Find where the given text appears and provide that cell's center as (x, y) coordinate. 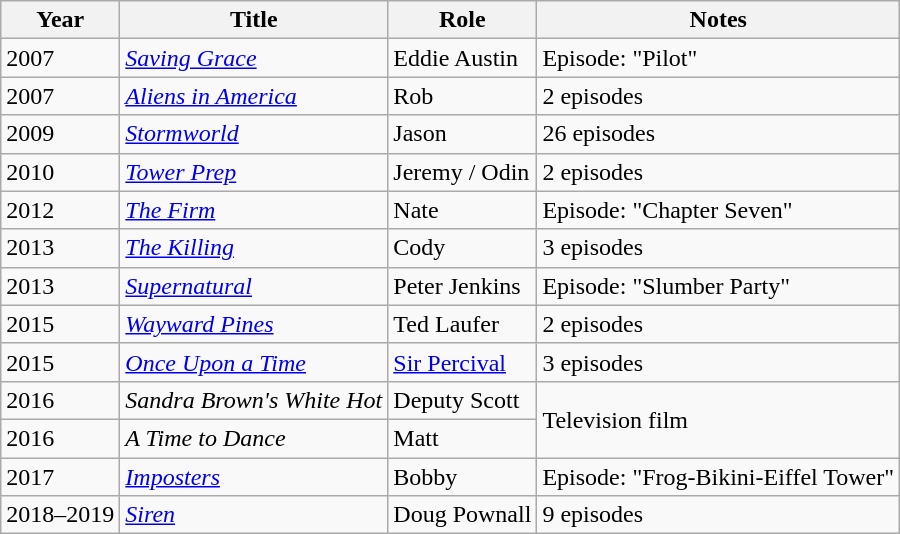
2018–2019 (60, 515)
Imposters (254, 477)
Cody (462, 248)
Jason (462, 134)
Episode: "Slumber Party" (718, 286)
9 episodes (718, 515)
Supernatural (254, 286)
Tower Prep (254, 172)
Saving Grace (254, 58)
Television film (718, 419)
Rob (462, 96)
A Time to Dance (254, 438)
Title (254, 20)
Once Upon a Time (254, 362)
Episode: "Pilot" (718, 58)
Jeremy / Odin (462, 172)
Episode: "Frog-Bikini-Eiffel Tower" (718, 477)
26 episodes (718, 134)
Bobby (462, 477)
Ted Laufer (462, 324)
The Killing (254, 248)
Notes (718, 20)
Sandra Brown's White Hot (254, 400)
Aliens in America (254, 96)
Wayward Pines (254, 324)
2010 (60, 172)
2017 (60, 477)
Matt (462, 438)
2012 (60, 210)
The Firm (254, 210)
2009 (60, 134)
Sir Percival (462, 362)
Role (462, 20)
Year (60, 20)
Deputy Scott (462, 400)
Doug Pownall (462, 515)
Peter Jenkins (462, 286)
Siren (254, 515)
Eddie Austin (462, 58)
Nate (462, 210)
Episode: "Chapter Seven" (718, 210)
Stormworld (254, 134)
